Output the (X, Y) coordinate of the center of the cell containing the given text.  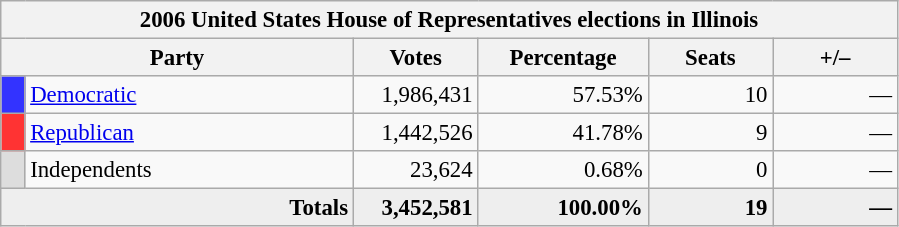
Party (178, 58)
10 (710, 95)
Independents (189, 170)
1,986,431 (416, 95)
9 (710, 133)
23,624 (416, 170)
+/– (836, 58)
41.78% (563, 133)
0 (710, 170)
3,452,581 (416, 208)
Republican (189, 133)
57.53% (563, 95)
1,442,526 (416, 133)
Percentage (563, 58)
Seats (710, 58)
100.00% (563, 208)
Votes (416, 58)
2006 United States House of Representatives elections in Illinois (450, 20)
Totals (178, 208)
19 (710, 208)
0.68% (563, 170)
Democratic (189, 95)
